Identify which cell holds the provided text, then report its (x, y) central coordinate. 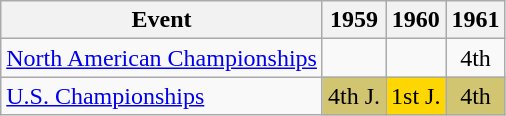
1st J. (416, 96)
Event (162, 20)
4th J. (354, 96)
1960 (416, 20)
1959 (354, 20)
U.S. Championships (162, 96)
1961 (476, 20)
North American Championships (162, 58)
